Capture the cell that displays the provided text and extract its [X, Y] central coordinate. 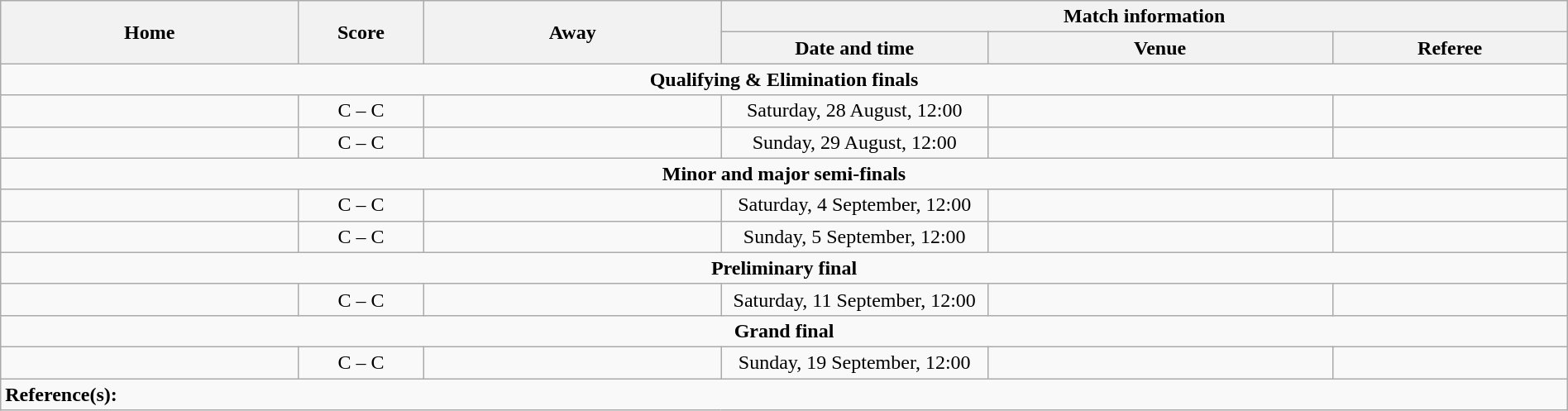
Sunday, 5 September, 12:00 [854, 237]
Home [150, 32]
Away [572, 32]
Saturday, 11 September, 12:00 [854, 299]
Preliminary final [784, 268]
Saturday, 28 August, 12:00 [854, 111]
Venue [1159, 48]
Sunday, 19 September, 12:00 [854, 362]
Sunday, 29 August, 12:00 [854, 142]
Score [361, 32]
Saturday, 4 September, 12:00 [854, 205]
Date and time [854, 48]
Minor and major semi-finals [784, 174]
Grand final [784, 331]
Qualifying & Elimination finals [784, 79]
Referee [1450, 48]
Match information [1145, 17]
Reference(s): [784, 394]
